Return the [X, Y] coordinate for the center point of the cell that contains the specified text.  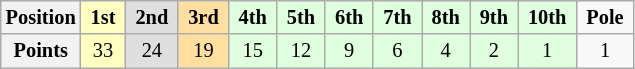
4th [253, 17]
9 [349, 51]
1st [104, 17]
8th [446, 17]
6th [349, 17]
24 [152, 51]
5th [301, 17]
Position [41, 17]
10th [547, 17]
19 [203, 51]
15 [253, 51]
3rd [203, 17]
33 [104, 51]
Pole [604, 17]
2 [494, 51]
7th [397, 17]
Points [41, 51]
4 [446, 51]
2nd [152, 17]
12 [301, 51]
6 [397, 51]
9th [494, 17]
